Find where the given text appears and provide that cell's center as [X, Y] coordinate. 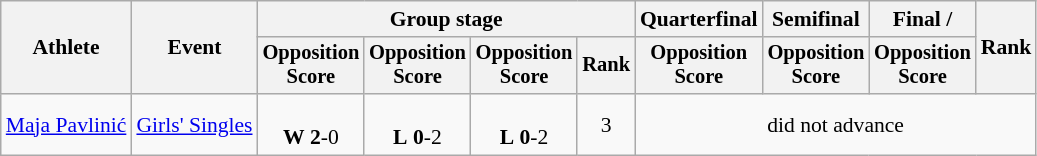
did not advance [836, 124]
Maja Pavlinić [66, 124]
Group stage [446, 19]
Event [194, 48]
Athlete [66, 48]
W 2-0 [312, 124]
3 [606, 124]
Final / [922, 19]
Girls' Singles [194, 124]
Semifinal [816, 19]
Quarterfinal [699, 19]
